Extract the [x, y] coordinate from the center of the cell holding the provided text.  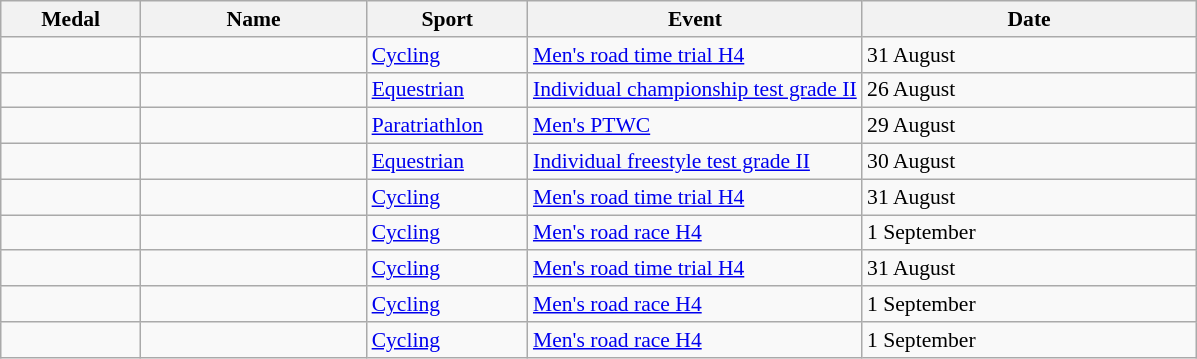
Sport [448, 19]
Date [1029, 19]
30 August [1029, 162]
26 August [1029, 90]
Event [695, 19]
Men's PTWC [695, 126]
Medal [71, 19]
Paratriathlon [448, 126]
Individual freestyle test grade II [695, 162]
Individual championship test grade II [695, 90]
Name [253, 19]
29 August [1029, 126]
